Determine the (x, y) coordinate at the center of the cell enclosing the given text.  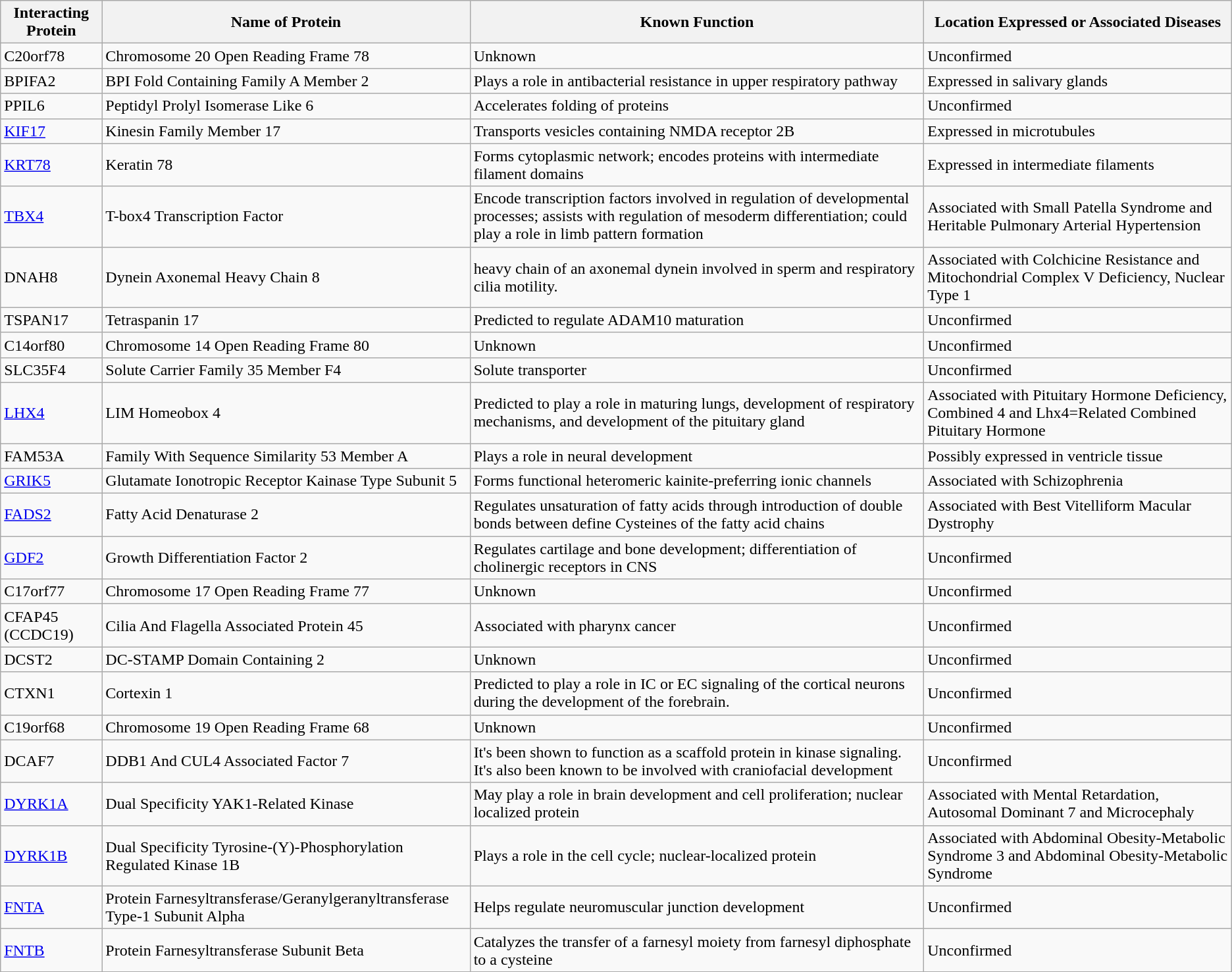
Chromosome 20 Open Reading Frame 78 (286, 56)
KIF17 (51, 131)
Fatty Acid Denaturase 2 (286, 515)
Plays a role in the cell cycle; nuclear-localized protein (697, 856)
Accelerates folding of proteins (697, 106)
FNTB (51, 950)
Expressed in microtubules (1078, 131)
Predicted to regulate ADAM10 maturation (697, 320)
Dual Specificity Tyrosine-(Y)-Phosphorylation Regulated Kinase 1B (286, 856)
Transports vesicles containing NMDA receptor 2B (697, 131)
Forms cytoplasmic network; encodes proteins with intermediate filament domains (697, 165)
Plays a role in antibacterial resistance in upper respiratory pathway (697, 81)
DNAH8 (51, 277)
Forms functional heteromeric kainite-preferring ionic channels (697, 481)
CTXN1 (51, 694)
Glutamate Ionotropic Receptor Kainase Type Subunit 5 (286, 481)
Dynein Axonemal Heavy Chain 8 (286, 277)
Tetraspanin 17 (286, 320)
Interacting Protein (51, 22)
Expressed in salivary glands (1078, 81)
Helps regulate neuromuscular junction development (697, 907)
Possibly expressed in ventricle tissue (1078, 456)
heavy chain of an axonemal dynein involved in sperm and respiratory cilia motility. (697, 277)
Associated with Pituitary Hormone Deficiency, Combined 4 and Lhx4=Related Combined Pituitary Hormone (1078, 413)
C14orf80 (51, 345)
DC-STAMP Domain Containing 2 (286, 659)
Regulates unsaturation of fatty acids through introduction of double bonds between define Cysteines of the fatty acid chains (697, 515)
Name of Protein (286, 22)
FAM53A (51, 456)
Cilia And Flagella Associated Protein 45 (286, 625)
SLC35F4 (51, 370)
Solute transporter (697, 370)
Cortexin 1 (286, 694)
Associated with Schizophrenia (1078, 481)
Peptidyl Prolyl Isomerase Like 6 (286, 106)
DYRK1B (51, 856)
Location Expressed or Associated Diseases (1078, 22)
Plays a role in neural development (697, 456)
BPI Fold Containing Family A Member 2 (286, 81)
Associated with Small Patella Syndrome and Heritable Pulmonary Arterial Hypertension (1078, 217)
Dual Specificity YAK1-Related Kinase (286, 804)
C20orf78 (51, 56)
Associated with Colchicine Resistance and Mitochondrial Complex V Deficiency, Nuclear Type 1 (1078, 277)
TSPAN17 (51, 320)
It's been shown to function as a scaffold protein in kinase signaling. It's also been known to be involved with craniofacial development (697, 761)
Catalyzes the transfer of a farnesyl moiety from farnesyl diphosphate to a cysteine (697, 950)
Chromosome 19 Open Reading Frame 68 (286, 727)
DCAF7 (51, 761)
LHX4 (51, 413)
Keratin 78 (286, 165)
T-box4 Transcription Factor (286, 217)
Chromosome 17 Open Reading Frame 77 (286, 592)
Kinesin Family Member 17 (286, 131)
May play a role in brain development and cell proliferation; nuclear localized protein (697, 804)
CFAP45 (CCDC19) (51, 625)
DDB1 And CUL4 Associated Factor 7 (286, 761)
Associated with Mental Retardation, Autosomal Dominant 7 and Microcephaly (1078, 804)
FADS2 (51, 515)
Predicted to play a role in IC or EC signaling of the cortical neurons during the development of the forebrain. (697, 694)
GRIK5 (51, 481)
Growth Differentiation Factor 2 (286, 558)
Solute Carrier Family 35 Member F4 (286, 370)
Associated with pharynx cancer (697, 625)
LIM Homeobox 4 (286, 413)
BPIFA2 (51, 81)
Predicted to play a role in maturing lungs, development of respiratory mechanisms, and development of the pituitary gland (697, 413)
C19orf68 (51, 727)
Protein Farnesyltransferase/Geranylgeranyltransferase Type-1 Subunit Alpha (286, 907)
DCST2 (51, 659)
TBX4 (51, 217)
C17orf77 (51, 592)
Known Function (697, 22)
PPIL6 (51, 106)
Chromosome 14 Open Reading Frame 80 (286, 345)
Expressed in intermediate filaments (1078, 165)
Family With Sequence Similarity 53 Member A (286, 456)
GDF2 (51, 558)
Associated with Abdominal Obesity-Metabolic Syndrome 3 and Abdominal Obesity-Metabolic Syndrome (1078, 856)
Associated with Best Vitelliform Macular Dystrophy (1078, 515)
FNTA (51, 907)
KRT78 (51, 165)
DYRK1A (51, 804)
Protein Farnesyltransferase Subunit Beta (286, 950)
Regulates cartilage and bone development; differentiation of cholinergic receptors in CNS (697, 558)
